Scan for the cell matching the given text and deliver its [x, y] coordinate at center. 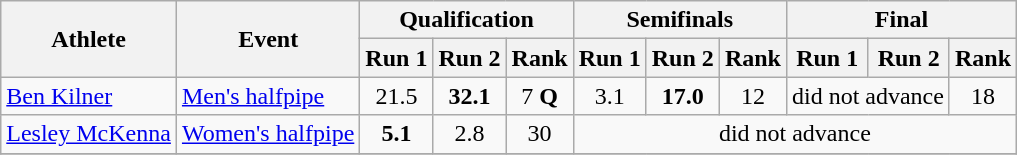
3.1 [610, 96]
5.1 [396, 134]
Final [901, 20]
Semifinals [680, 20]
12 [752, 96]
Ben Kilner [89, 96]
2.8 [470, 134]
30 [540, 134]
Athlete [89, 39]
18 [982, 96]
7 Q [540, 96]
Lesley McKenna [89, 134]
Qualification [466, 20]
Women's halfpipe [268, 134]
21.5 [396, 96]
32.1 [470, 96]
Event [268, 39]
17.0 [682, 96]
Men's halfpipe [268, 96]
